Return (x, y) of the center of cell containing provided text 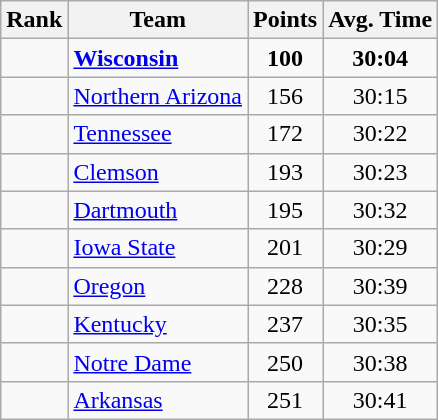
30:38 (380, 362)
Notre Dame (158, 362)
Iowa State (158, 248)
Clemson (158, 172)
Tennessee (158, 134)
Kentucky (158, 324)
30:29 (380, 248)
Rank (34, 20)
30:15 (380, 96)
30:04 (380, 58)
156 (286, 96)
Avg. Time (380, 20)
100 (286, 58)
195 (286, 210)
237 (286, 324)
Wisconsin (158, 58)
250 (286, 362)
30:23 (380, 172)
193 (286, 172)
Northern Arizona (158, 96)
Arkansas (158, 400)
172 (286, 134)
30:22 (380, 134)
30:39 (380, 286)
Team (158, 20)
Points (286, 20)
251 (286, 400)
Oregon (158, 286)
Dartmouth (158, 210)
30:35 (380, 324)
228 (286, 286)
30:32 (380, 210)
201 (286, 248)
30:41 (380, 400)
